Output the [X, Y] coordinate of the center of the cell containing the given text.  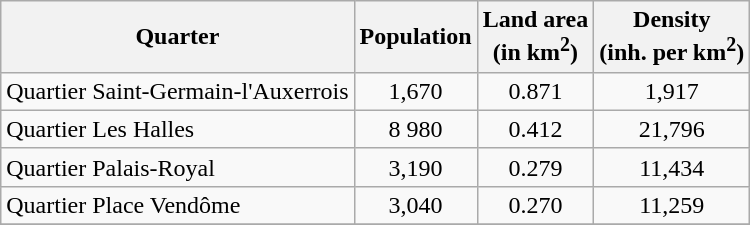
Quartier Place Vendôme [178, 205]
21,796 [672, 129]
Population [416, 37]
11,434 [672, 167]
Quartier Saint-Germain-l'Auxerrois [178, 91]
0.871 [536, 91]
3,190 [416, 167]
1,917 [672, 91]
0.412 [536, 129]
Quartier Palais-Royal [178, 167]
0.270 [536, 205]
Density (inh. per km2) [672, 37]
3,040 [416, 205]
0.279 [536, 167]
Land area (in km2) [536, 37]
Quarter [178, 37]
8 980 [416, 129]
11,259 [672, 205]
Quartier Les Halles [178, 129]
1,670 [416, 91]
